Provide the [x, y] coordinate of the cell's center where the given text is located.  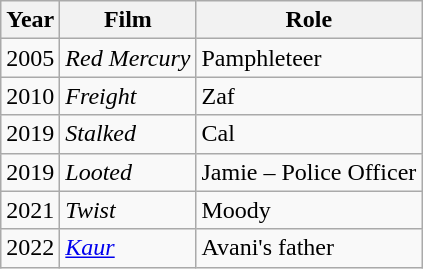
2010 [30, 96]
Avani's father [309, 248]
Stalked [128, 134]
Kaur [128, 248]
Zaf [309, 96]
Red Mercury [128, 58]
Looted [128, 172]
Pamphleteer [309, 58]
Year [30, 20]
Freight [128, 96]
Cal [309, 134]
Role [309, 20]
Film [128, 20]
Twist [128, 210]
Jamie – Police Officer [309, 172]
2005 [30, 58]
Moody [309, 210]
2022 [30, 248]
2021 [30, 210]
